For the text-containing cell, return its midpoint in [x, y] coordinate format. 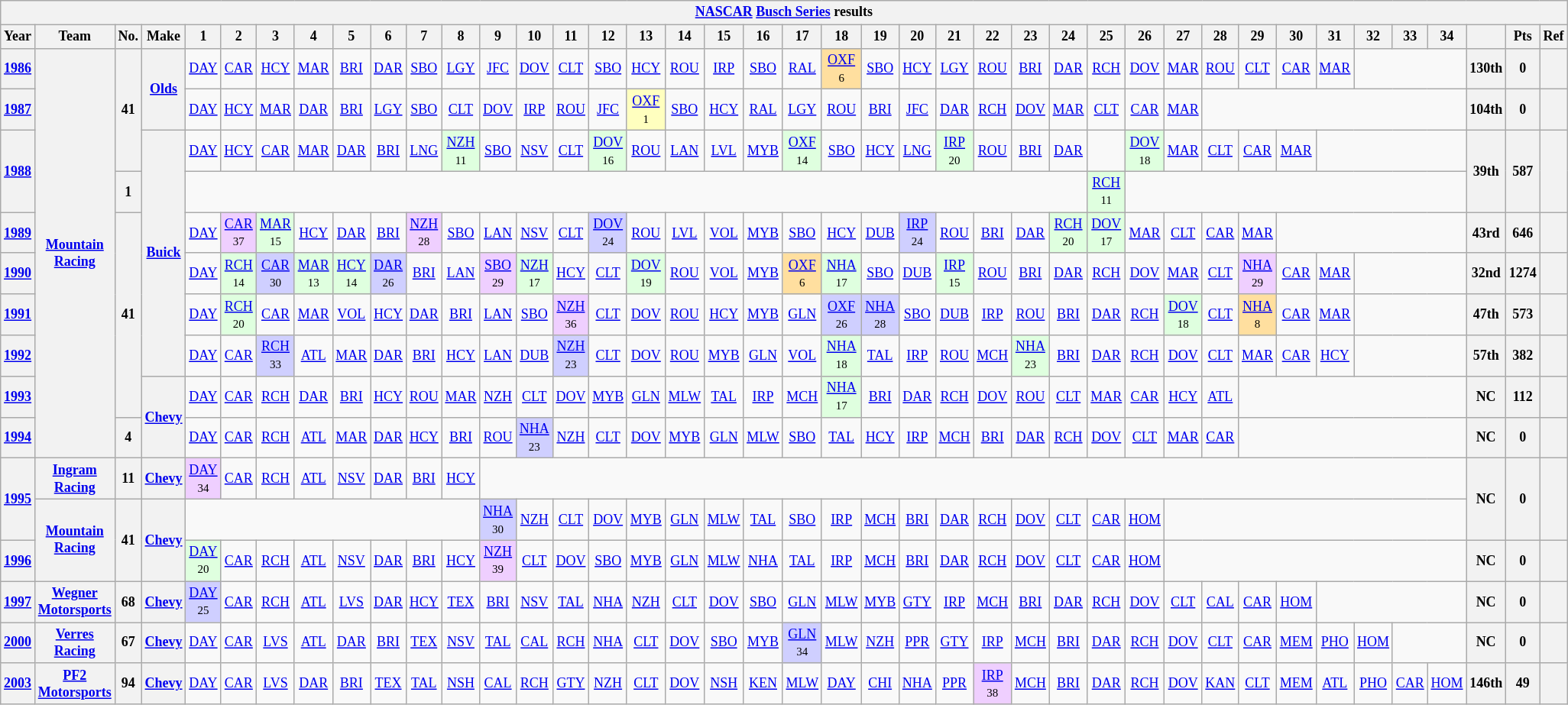
Verres Racing [75, 642]
IRP20 [954, 150]
17 [802, 37]
1991 [18, 315]
1989 [18, 233]
NZH17 [534, 273]
KEN [763, 684]
DOV24 [608, 233]
DAY20 [203, 561]
1994 [18, 438]
KAN [1220, 684]
DAY25 [203, 602]
CHI [880, 684]
DAY34 [203, 479]
NHA8 [1258, 315]
NZH39 [498, 561]
IRP15 [954, 273]
RCH33 [276, 356]
32nd [1486, 273]
DOV16 [608, 150]
1997 [18, 602]
1988 [18, 171]
1995 [18, 500]
CAR37 [238, 233]
OXF1 [646, 110]
OXF26 [841, 315]
1987 [18, 110]
14 [685, 37]
68 [128, 602]
19 [880, 37]
26 [1145, 37]
NZH28 [423, 233]
24 [1068, 37]
20 [917, 37]
DOV17 [1106, 233]
22 [993, 37]
34 [1447, 37]
NZH23 [571, 356]
28 [1220, 37]
Olds [164, 89]
573 [1522, 315]
32 [1374, 37]
43rd [1486, 233]
29 [1258, 37]
382 [1522, 356]
NHA28 [880, 315]
94 [128, 684]
Year [18, 37]
Make [164, 37]
1986 [18, 69]
49 [1522, 684]
112 [1522, 396]
27 [1183, 37]
HCY14 [352, 273]
3 [276, 37]
MAR15 [276, 233]
23 [1031, 37]
33 [1410, 37]
25 [1106, 37]
NASCAR Busch Series results [784, 12]
39th [1486, 171]
Buick [164, 253]
PF2 Motorsports [75, 684]
1996 [18, 561]
2 [238, 37]
NZH11 [461, 150]
1993 [18, 396]
21 [954, 37]
47th [1486, 315]
1274 [1522, 273]
IRP38 [993, 684]
2000 [18, 642]
IRP24 [917, 233]
18 [841, 37]
RCH14 [238, 273]
6 [388, 37]
646 [1522, 233]
NHA30 [498, 519]
16 [763, 37]
146th [1486, 684]
57th [1486, 356]
DOV19 [646, 273]
13 [646, 37]
NZH36 [571, 315]
1992 [18, 356]
12 [608, 37]
15 [723, 37]
10 [534, 37]
Ingram Racing [75, 479]
130th [1486, 69]
1990 [18, 273]
7 [423, 37]
OXF14 [802, 150]
9 [498, 37]
8 [461, 37]
Wegner Motorsports [75, 602]
DAR26 [388, 273]
MAR13 [313, 273]
SBO29 [498, 273]
5 [352, 37]
Pts [1522, 37]
31 [1335, 37]
67 [128, 642]
30 [1296, 37]
No. [128, 37]
104th [1486, 110]
GLN34 [802, 642]
2003 [18, 684]
RCH11 [1106, 192]
Team [75, 37]
NHA18 [841, 356]
587 [1522, 171]
Ref [1553, 37]
NHA29 [1258, 273]
CAR30 [276, 273]
